From the cell containing the given text, extract its center point as [x, y] coordinate. 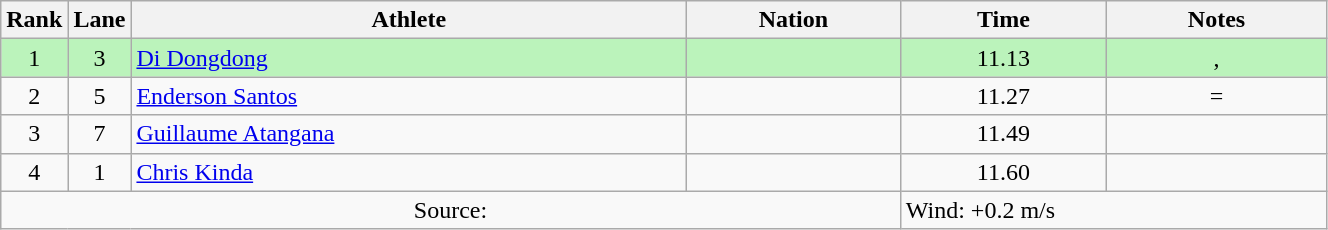
Lane [100, 20]
= [1217, 96]
Wind: +0.2 m/s [1113, 210]
Guillaume Atangana [409, 134]
11.27 [1003, 96]
5 [100, 96]
Enderson Santos [409, 96]
Time [1003, 20]
7 [100, 134]
Athlete [409, 20]
11.13 [1003, 58]
Di Dongdong [409, 58]
11.49 [1003, 134]
11.60 [1003, 172]
2 [34, 96]
4 [34, 172]
Rank [34, 20]
Nation [794, 20]
Source: [451, 210]
Notes [1217, 20]
Chris Kinda [409, 172]
, [1217, 58]
